Find where the given text appears and provide that cell's center as [x, y] coordinate. 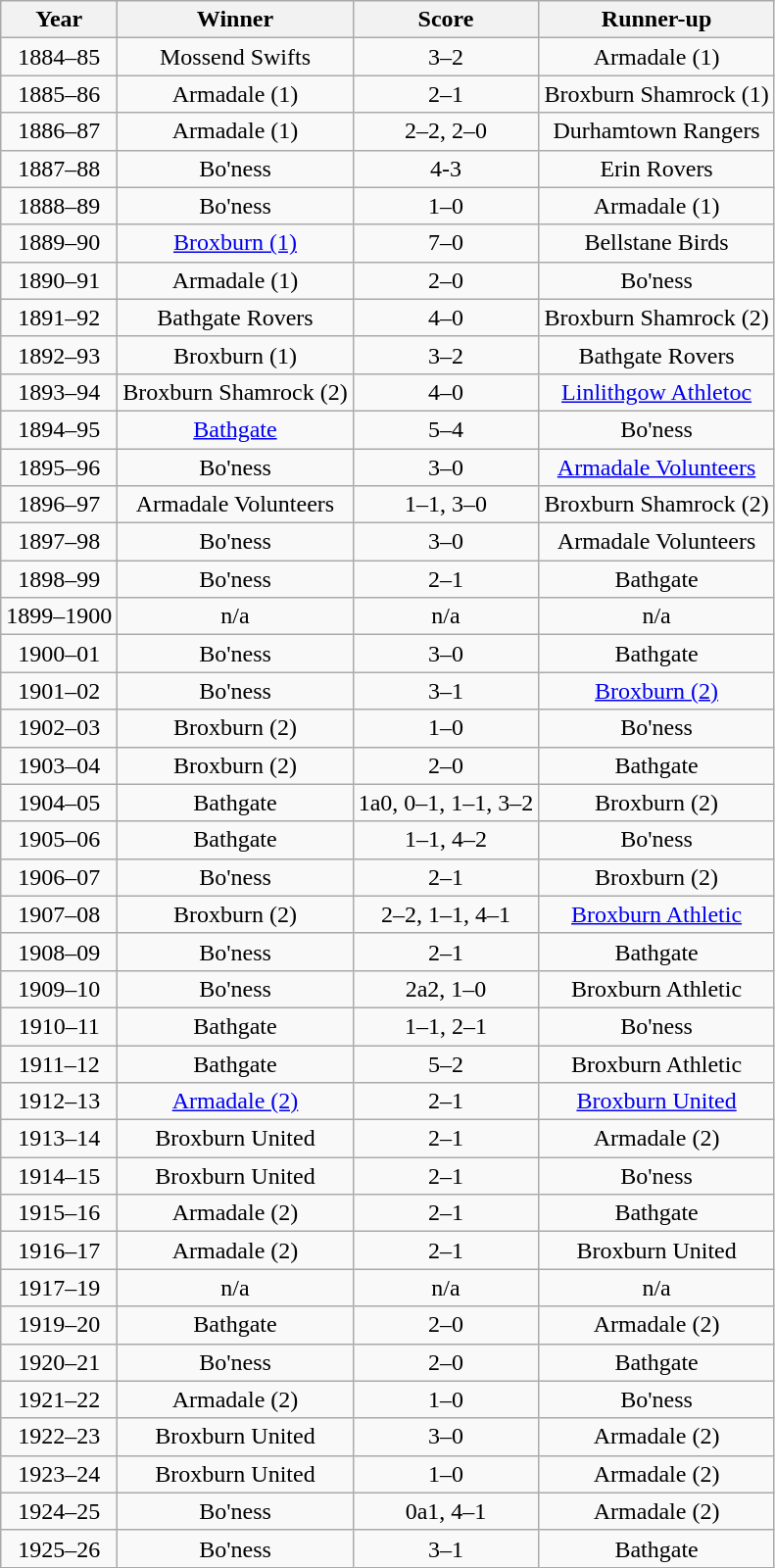
Winner [235, 20]
1906–07 [59, 877]
1911–12 [59, 1063]
5–2 [446, 1063]
1925–26 [59, 1548]
Broxburn Shamrock (1) [656, 94]
Year [59, 20]
2–2, 1–1, 4–1 [446, 914]
1893–94 [59, 392]
1895–96 [59, 467]
1892–93 [59, 355]
7–0 [446, 243]
1–1, 4–2 [446, 840]
1889–90 [59, 243]
1922–23 [59, 1437]
1896–97 [59, 505]
1888–89 [59, 206]
1890–91 [59, 280]
1905–06 [59, 840]
Bellstane Birds [656, 243]
1–1, 2–1 [446, 1026]
0a1, 4–1 [446, 1511]
1887–88 [59, 169]
2a2, 1–0 [446, 989]
1884–85 [59, 57]
Erin Rovers [656, 169]
1909–10 [59, 989]
1886–87 [59, 131]
1920–21 [59, 1362]
2–2, 2–0 [446, 131]
1910–11 [59, 1026]
1898–99 [59, 579]
1a0, 0–1, 1–1, 3–2 [446, 803]
1914–15 [59, 1176]
Linlithgow Athletoc [656, 392]
1–1, 3–0 [446, 505]
Durhamtown Rangers [656, 131]
4-3 [446, 169]
1913–14 [59, 1139]
1894–95 [59, 429]
5–4 [446, 429]
1899–1900 [59, 616]
Mossend Swifts [235, 57]
1915–16 [59, 1213]
1908–09 [59, 952]
1924–25 [59, 1511]
1917–19 [59, 1288]
1891–92 [59, 318]
1897–98 [59, 542]
1923–24 [59, 1474]
1919–20 [59, 1325]
1904–05 [59, 803]
1885–86 [59, 94]
Score [446, 20]
1912–13 [59, 1102]
1907–08 [59, 914]
1903–04 [59, 765]
1900–01 [59, 654]
Runner-up [656, 20]
1921–22 [59, 1399]
1901–02 [59, 691]
1916–17 [59, 1250]
1902–03 [59, 728]
